Pinpoint the cell where the given text exists, returning its [X, Y] midpoint coordinate. 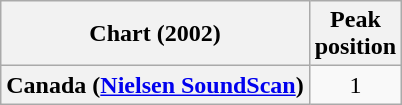
1 [355, 85]
Peakposition [355, 34]
Chart (2002) [155, 34]
Canada (Nielsen SoundScan) [155, 85]
